Extract the [X, Y] coordinate from the center of the cell holding the provided text.  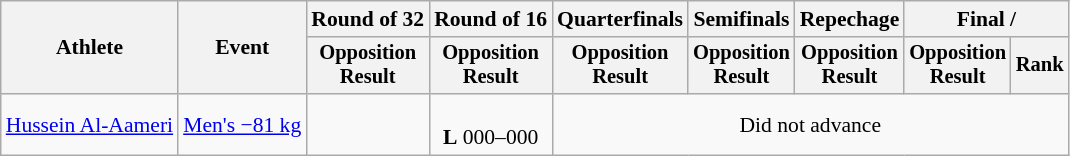
Quarterfinals [620, 19]
Men's −81 kg [242, 124]
Round of 16 [490, 19]
Event [242, 48]
Athlete [90, 48]
L 000–000 [490, 124]
Repechage [850, 19]
Round of 32 [368, 19]
Rank [1040, 66]
Final / [986, 19]
Hussein Al-Aameri [90, 124]
Semifinals [742, 19]
Did not advance [810, 124]
